Pinpoint the cell where the given text exists, returning its [x, y] midpoint coordinate. 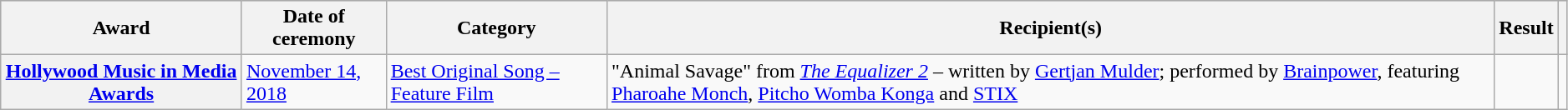
Recipient(s) [1051, 28]
"Animal Savage" from The Equalizer 2 – written by Gertjan Mulder; performed by Brainpower, featuring Pharoahe Monch, Pitcho Womba Konga and STIX [1051, 82]
Award [122, 28]
Category [496, 28]
Result [1526, 28]
Best Original Song – Feature Film [496, 82]
November 14, 2018 [314, 82]
Date of ceremony [314, 28]
Hollywood Music in Media Awards [122, 82]
